Find where the given text appears and provide that cell's center as [X, Y] coordinate. 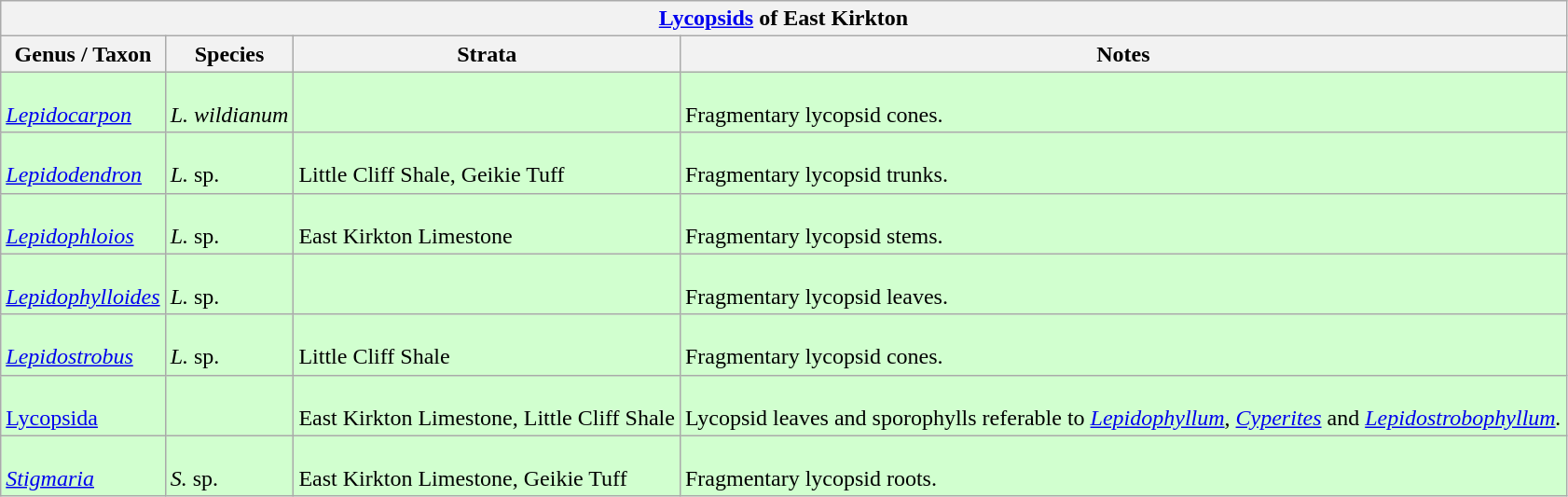
Fragmentary lycopsid leaves. [1122, 283]
Lepidostrobus [83, 345]
Strata [487, 54]
Little Cliff Shale, Geikie Tuff [487, 162]
Fragmentary lycopsid trunks. [1122, 162]
Lycopsida [83, 405]
Genus / Taxon [83, 54]
Stigmaria [83, 466]
Little Cliff Shale [487, 345]
Lepidophloios [83, 224]
Notes [1122, 54]
Lycopsids of East Kirkton [783, 19]
L. wildianum [229, 103]
Fragmentary lycopsid roots. [1122, 466]
Lepidodendron [83, 162]
Lycopsid leaves and sporophylls referable to Lepidophyllum, Cyperites and Lepidostrobophyllum. [1122, 405]
Lepidophylloides [83, 283]
Fragmentary lycopsid stems. [1122, 224]
Lepidocarpon [83, 103]
East Kirkton Limestone, Geikie Tuff [487, 466]
Species [229, 54]
S. sp. [229, 466]
East Kirkton Limestone [487, 224]
East Kirkton Limestone, Little Cliff Shale [487, 405]
